Identify which cell holds the provided text, then report its (x, y) central coordinate. 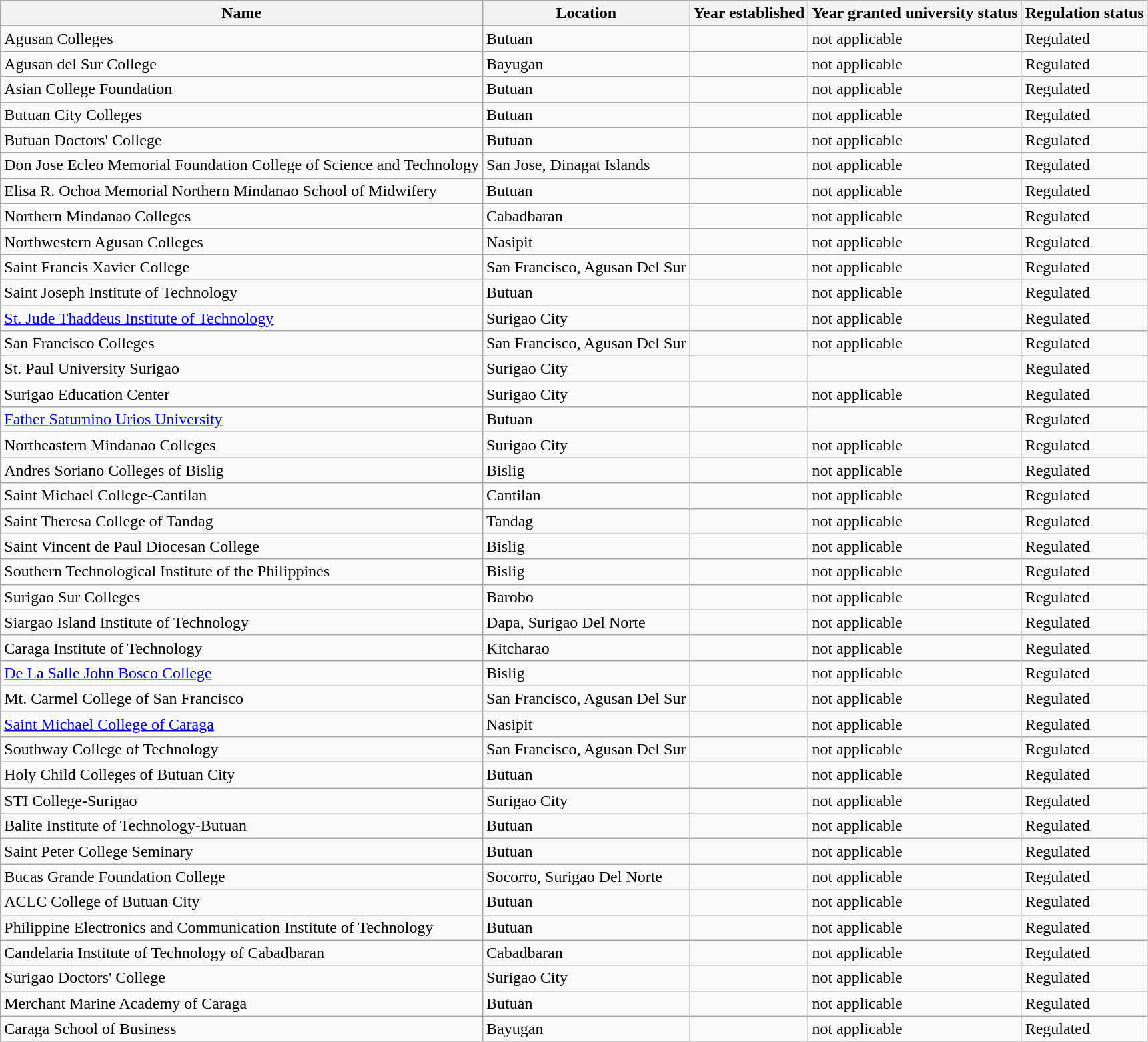
Saint Francis Xavier College (241, 267)
Saint Theresa College of Tandag (241, 521)
Saint Michael College of Caraga (241, 724)
Regulation status (1085, 13)
Asian College Foundation (241, 89)
Surigao Doctors' College (241, 978)
Caraga Institute of Technology (241, 648)
Balite Institute of Technology-Butuan (241, 826)
Butuan Doctors' College (241, 140)
Surigao Sur Colleges (241, 597)
San Jose, Dinagat Islands (586, 165)
STI College-Surigao (241, 801)
Surigao Education Center (241, 394)
Butuan City Colleges (241, 115)
Year granted university status (915, 13)
Kitcharao (586, 648)
Agusan Colleges (241, 39)
Candelaria Institute of Technology of Cabadbaran (241, 953)
Northwestern Agusan Colleges (241, 241)
Tandag (586, 521)
St. Jude Thaddeus Institute of Technology (241, 318)
De La Salle John Bosco College (241, 673)
Southway College of Technology (241, 750)
Northern Mindanao Colleges (241, 216)
Saint Vincent de Paul Diocesan College (241, 546)
ACLC College of Butuan City (241, 902)
Bucas Grande Foundation College (241, 877)
Socorro, Surigao Del Norte (586, 877)
Merchant Marine Academy of Caraga (241, 1003)
Father Saturnino Urios University (241, 420)
Barobo (586, 597)
Cantilan (586, 496)
Holy Child Colleges of Butuan City (241, 775)
Andres Soriano Colleges of Bislig (241, 470)
St. Paul University Surigao (241, 369)
Saint Michael College-Cantilan (241, 496)
Southern Technological Institute of the Philippines (241, 572)
Saint Peter College Seminary (241, 851)
Northeastern Mindanao Colleges (241, 445)
Mt. Carmel College of San Francisco (241, 698)
Agusan del Sur College (241, 64)
Don Jose Ecleo Memorial Foundation College of Science and Technology (241, 165)
San Francisco Colleges (241, 344)
Name (241, 13)
Location (586, 13)
Year established (749, 13)
Philippine Electronics and Communication Institute of Technology (241, 927)
Caraga School of Business (241, 1029)
Saint Joseph Institute of Technology (241, 292)
Dapa, Surigao Del Norte (586, 622)
Elisa R. Ochoa Memorial Northern Mindanao School of Midwifery (241, 191)
Siargao Island Institute of Technology (241, 622)
